Search for the cell housing the specified text and yield its (X, Y) center coordinate. 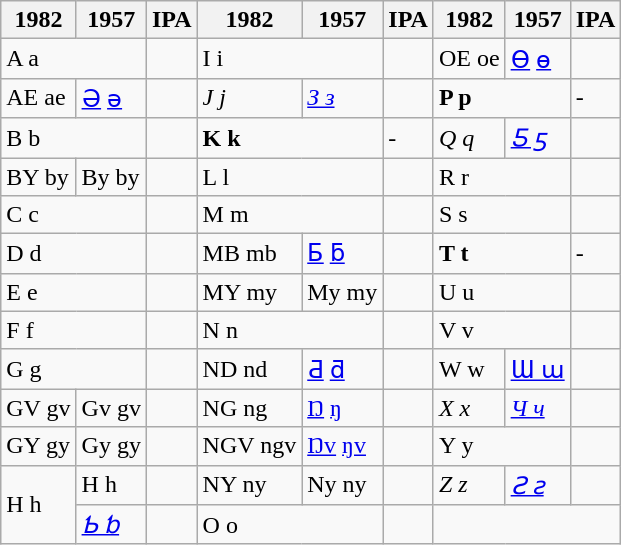
N n (290, 330)
Ƨ ƨ (538, 485)
M m (290, 215)
Ɯ ɯ (538, 369)
Ɵ ɵ (538, 59)
GV gv (38, 408)
B b (74, 138)
AE ae (38, 98)
X x (469, 408)
NY ny (250, 485)
Ə ə (111, 98)
Z z (469, 485)
A a (74, 59)
J j (250, 98)
NG ng (250, 408)
O o (290, 525)
Ƃ ƃ (342, 254)
GY gy (38, 446)
MB mb (250, 254)
Ƽ ƽ (538, 138)
U u (502, 292)
W w (469, 369)
ND nd (250, 369)
By by (111, 177)
My my (342, 292)
Ч ч (538, 408)
P p (502, 98)
E e (74, 292)
V v (502, 330)
Gv gv (111, 408)
BY by (38, 177)
MY my (250, 292)
Ŋ ŋ (342, 408)
Ƌ ƌ (342, 369)
OE oe (469, 59)
Ny ny (342, 485)
R r (502, 177)
З з (342, 98)
Ŋv ŋv (342, 446)
NGV ngv (250, 446)
K k (290, 138)
C c (74, 215)
F f (74, 330)
T t (502, 254)
Gy gy (111, 446)
I i (290, 59)
D d (74, 254)
L l (290, 177)
Y y (502, 446)
G g (74, 369)
Q q (469, 138)
S s (502, 215)
Ƅ ƅ (111, 525)
